Find where the given text appears and provide that cell's center as [X, Y] coordinate. 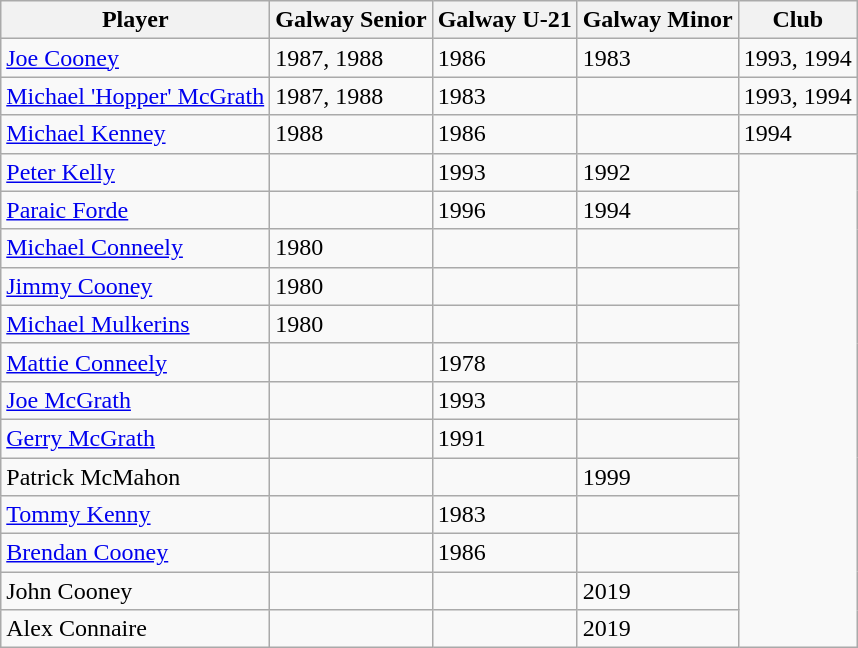
Galway Minor [658, 20]
Alex Connaire [136, 629]
1978 [504, 362]
Michael Conneely [136, 248]
1999 [658, 477]
Brendan Cooney [136, 553]
Club [798, 20]
Tommy Kenny [136, 515]
Michael Mulkerins [136, 324]
Paraic Forde [136, 210]
1991 [504, 438]
1996 [504, 210]
Gerry McGrath [136, 438]
Joe Cooney [136, 58]
Peter Kelly [136, 172]
Joe McGrath [136, 400]
John Cooney [136, 591]
Player [136, 20]
Jimmy Cooney [136, 286]
Mattie Conneely [136, 362]
1988 [351, 134]
Galway Senior [351, 20]
Galway U-21 [504, 20]
Michael Kenney [136, 134]
1992 [658, 172]
Patrick McMahon [136, 477]
Michael 'Hopper' McGrath [136, 96]
